Output the (x, y) coordinate of the center of the cell containing the given text.  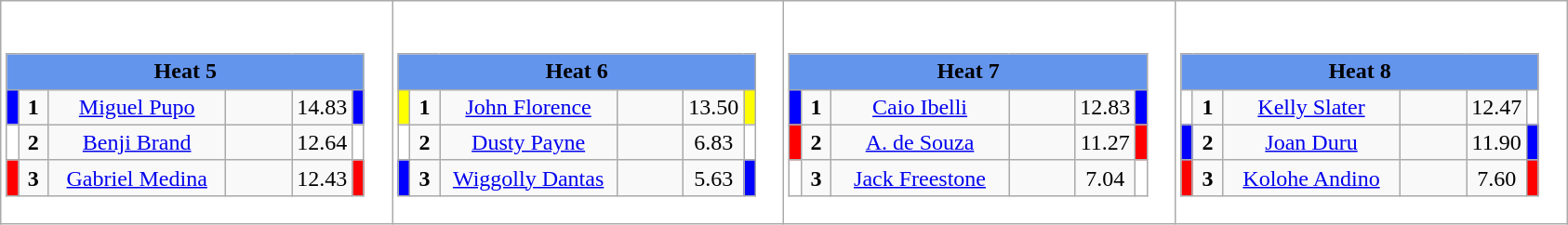
7.04 (1105, 178)
Heat 5 (185, 72)
Gabriel Medina (138, 178)
12.64 (322, 142)
13.50 (714, 107)
Jack Freestone (921, 178)
A. de Souza (921, 142)
Heat 5 1 Miguel Pupo 14.83 2 Benji Brand 12.64 3 Gabriel Medina 12.43 (197, 112)
Kolohe Andino (1311, 178)
12.47 (1497, 107)
Benji Brand (138, 142)
5.63 (714, 178)
John Florence (528, 107)
11.27 (1105, 142)
6.83 (714, 142)
Dusty Payne (528, 142)
Heat 7 1 Caio Ibelli 12.83 2 A. de Souza 11.27 3 Jack Freestone 7.04 (980, 112)
Heat 7 (968, 72)
Heat 6 (577, 72)
11.90 (1497, 142)
Wiggolly Dantas (528, 178)
14.83 (322, 107)
12.43 (322, 178)
7.60 (1497, 178)
Kelly Slater (1311, 107)
Caio Ibelli (921, 107)
Heat 8 1 Kelly Slater 12.47 2 Joan Duru 11.90 3 Kolohe Andino 7.60 (1371, 112)
Miguel Pupo (138, 107)
Heat 8 (1360, 72)
12.83 (1105, 107)
Heat 6 1 John Florence 13.50 2 Dusty Payne 6.83 3 Wiggolly Dantas 5.63 (588, 112)
Joan Duru (1311, 142)
